Return [X, Y] of the center of cell containing provided text 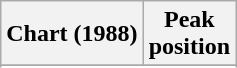
Peakposition [189, 34]
Chart (1988) [72, 34]
